Pinpoint the cell where the given text exists, returning its [X, Y] midpoint coordinate. 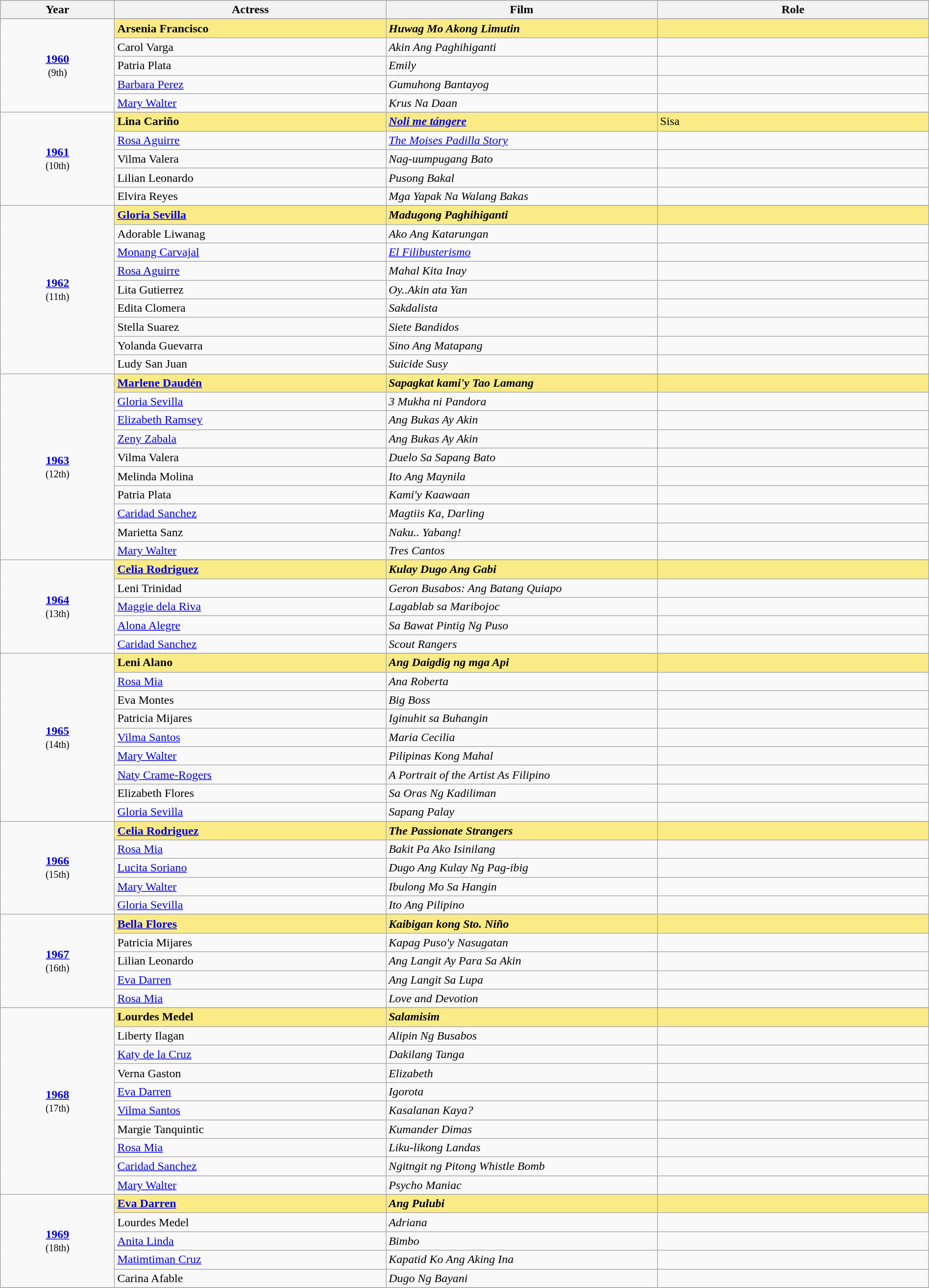
Sapang Palay [522, 812]
The Passionate Strangers [522, 831]
Year [58, 10]
Lina Cariño [250, 122]
Kapatid Ko Ang Aking Ina [522, 1260]
Verna Gaston [250, 1073]
Elizabeth Flores [250, 793]
Sino Ang Matapang [522, 346]
1962(11th) [58, 289]
Pusong Bakal [522, 177]
Film [522, 10]
Barbara Perez [250, 84]
Salamisim [522, 1017]
Melinda Molina [250, 476]
Ang Pulubi [522, 1204]
Ako Ang Katarungan [522, 234]
Huwag Mo Akong Limutin [522, 28]
Love and Devotion [522, 998]
Naku.. Yabang! [522, 532]
Maria Cecilia [522, 737]
Mga Yapak Na Walang Bakas [522, 196]
Sa Bawat Pintig Ng Puso [522, 625]
Sa Oras Ng Kadiliman [522, 793]
Suicide Susy [522, 364]
The Moises Padilla Story [522, 140]
Sapagkat kami'y Tao Lamang [522, 383]
1967(16th) [58, 961]
Carina Afable [250, 1278]
Alona Alegre [250, 625]
Dugo Ang Kulay Ng Pag-ibig [522, 868]
Psycho Maniac [522, 1185]
Oy..Akin ata Yan [522, 290]
Kumander Dimas [522, 1129]
Anita Linda [250, 1241]
Geron Busabos: Ang Batang Quiapo [522, 588]
Sakdalista [522, 308]
Lita Gutierrez [250, 290]
1965(14th) [58, 737]
Ana Roberta [522, 681]
A Portrait of the Artist As Filipino [522, 774]
Nag-uumpugang Bato [522, 159]
Adorable Liwanag [250, 234]
Ang Langit Ay Para Sa Akin [522, 961]
Liku-likong Landas [522, 1148]
Yolanda Guevarra [250, 346]
Carol Varga [250, 47]
Sisa [793, 122]
Ito Ang Maynila [522, 476]
Siete Bandidos [522, 327]
Eva Montes [250, 700]
Bakit Pa Ako Isinilang [522, 849]
1969(18th) [58, 1241]
Ibulong Mo Sa Hangin [522, 887]
Ngitngit ng Pitong Whistle Bomb [522, 1166]
Emily [522, 66]
1961(10th) [58, 159]
Ang Daigdig ng mga Api [522, 663]
Maggie dela Riva [250, 607]
Noli me tángere [522, 122]
3 Mukha ni Pandora [522, 401]
Margie Tanquintic [250, 1129]
Iginuhit sa Buhangin [522, 718]
Marlene Daudén [250, 383]
Igorota [522, 1091]
Arsenia Francisco [250, 28]
Alipin Ng Busabos [522, 1036]
Magtiis Ka, Darling [522, 513]
Scout Rangers [522, 644]
El Filibusterismo [522, 252]
Big Boss [522, 700]
Dugo Ng Bayani [522, 1278]
1968(17th) [58, 1101]
1960(9th) [58, 66]
Kulay Dugo Ang Gabi [522, 570]
Monang Carvajal [250, 252]
Stella Suarez [250, 327]
Actress [250, 10]
Zeny Zabala [250, 439]
Ludy San Juan [250, 364]
Krus Na Daan [522, 103]
Gumuhong Bantayog [522, 84]
1966(15th) [58, 868]
Naty Crame-Rogers [250, 774]
Ang Langit Sa Lupa [522, 980]
Bimbo [522, 1241]
Mahal Kita Inay [522, 271]
Leni Trinidad [250, 588]
Elizabeth Ramsey [250, 420]
Elizabeth [522, 1073]
Tres Cantos [522, 551]
Pilipinas Kong Mahal [522, 756]
Marietta Sanz [250, 532]
Akin Ang Paghihiganti [522, 47]
Kapag Puso'y Nasugatan [522, 942]
Katy de la Cruz [250, 1054]
Kasalanan Kaya? [522, 1110]
Duelo Sa Sapang Bato [522, 457]
Lagablab sa Maribojoc [522, 607]
Leni Alano [250, 663]
Edita Clomera [250, 308]
Elvira Reyes [250, 196]
Lucita Soriano [250, 868]
Ito Ang Pilipino [522, 905]
Kaibigan kong Sto. Niño [522, 924]
1964(13th) [58, 607]
Role [793, 10]
Adriana [522, 1222]
Dakilang Tanga [522, 1054]
Matimtiman Cruz [250, 1260]
Kami'y Kaawaan [522, 495]
Madugong Paghihiganti [522, 215]
Liberty Ilagan [250, 1036]
1963(12th) [58, 467]
Bella Flores [250, 924]
